Determine the [X, Y] coordinate at the center of the cell enclosing the given text.  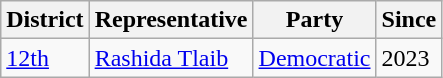
Party [314, 20]
District [45, 20]
Representative [171, 20]
Since [409, 20]
12th [45, 58]
Rashida Tlaib [171, 58]
Democratic [314, 58]
2023 [409, 58]
